Search for the cell housing the specified text and yield its [x, y] center coordinate. 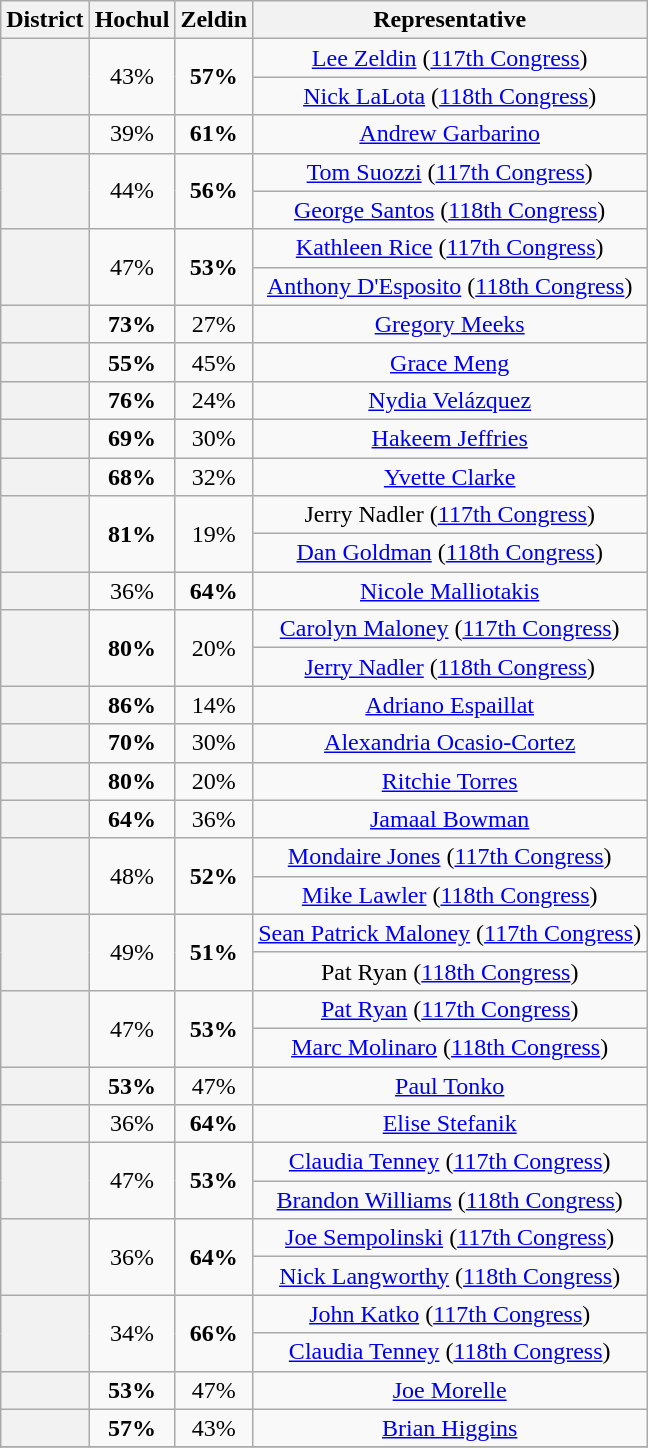
Jerry Nadler (118th Congress) [450, 667]
Tom Suozzi (117th Congress) [450, 172]
Paul Tonko [450, 1085]
Hochul [132, 20]
Ritchie Torres [450, 781]
39% [132, 134]
Jerry Nadler (117th Congress) [450, 515]
Representative [450, 20]
44% [132, 191]
Hakeem Jeffries [450, 438]
49% [132, 952]
56% [214, 191]
Carolyn Maloney (117th Congress) [450, 629]
George Santos (118th Congress) [450, 210]
Mondaire Jones (117th Congress) [450, 857]
73% [132, 324]
Marc Molinaro (118th Congress) [450, 1047]
Claudia Tenney (117th Congress) [450, 1162]
27% [214, 324]
19% [214, 534]
81% [132, 534]
52% [214, 876]
48% [132, 876]
Brandon Williams (118th Congress) [450, 1200]
Kathleen Rice (117th Congress) [450, 248]
Brian Higgins [450, 1428]
Yvette Clarke [450, 477]
76% [132, 400]
Pat Ryan (117th Congress) [450, 1009]
Pat Ryan (118th Congress) [450, 971]
Jamaal Bowman [450, 819]
Joe Morelle [450, 1390]
86% [132, 705]
Andrew Garbarino [450, 134]
70% [132, 743]
61% [214, 134]
55% [132, 362]
Adriano Espaillat [450, 705]
51% [214, 952]
John Katko (117th Congress) [450, 1314]
34% [132, 1333]
32% [214, 477]
Anthony D'Esposito (118th Congress) [450, 286]
Nicole Malliotakis [450, 591]
45% [214, 362]
Nick Langworthy (118th Congress) [450, 1276]
68% [132, 477]
Nydia Velázquez [450, 400]
Elise Stefanik [450, 1124]
Dan Goldman (118th Congress) [450, 553]
Zeldin [214, 20]
Gregory Meeks [450, 324]
Sean Patrick Maloney (117th Congress) [450, 933]
Joe Sempolinski (117th Congress) [450, 1238]
24% [214, 400]
Nick LaLota (118th Congress) [450, 96]
Grace Meng [450, 362]
Alexandria Ocasio-Cortez [450, 743]
Lee Zeldin (117th Congress) [450, 58]
Claudia Tenney (118th Congress) [450, 1352]
69% [132, 438]
Mike Lawler (118th Congress) [450, 895]
14% [214, 705]
66% [214, 1333]
District [45, 20]
